From the cell containing the given text, extract its center point as [x, y] coordinate. 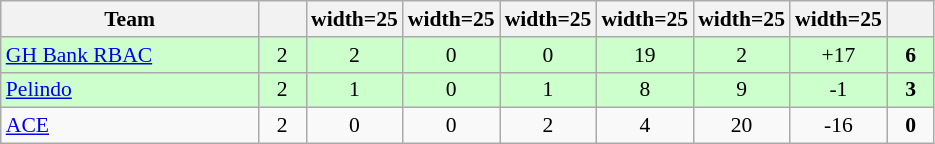
19 [644, 55]
ACE [130, 126]
20 [742, 126]
+17 [838, 55]
3 [911, 90]
Team [130, 19]
-16 [838, 126]
GH Bank RBAC [130, 55]
4 [644, 126]
Pelindo [130, 90]
6 [911, 55]
8 [644, 90]
-1 [838, 90]
9 [742, 90]
